Identify which cell holds the provided text, then report its (X, Y) central coordinate. 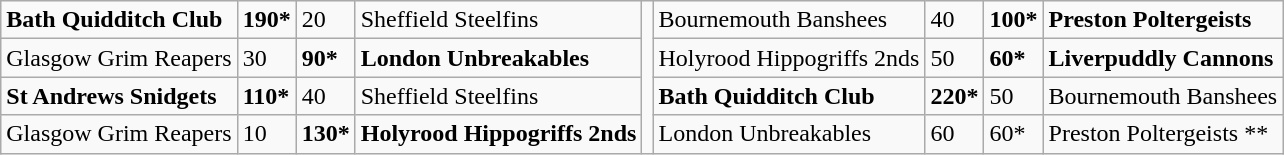
20 (326, 20)
Preston Poltergeists (1163, 20)
Preston Poltergeists ** (1163, 134)
90* (326, 58)
60 (954, 134)
130* (326, 134)
30 (266, 58)
110* (266, 96)
220* (954, 96)
St Andrews Snidgets (119, 96)
190* (266, 20)
100* (1014, 20)
10 (266, 134)
Liverpuddly Cannons (1163, 58)
